Search for the cell housing the specified text and yield its [x, y] center coordinate. 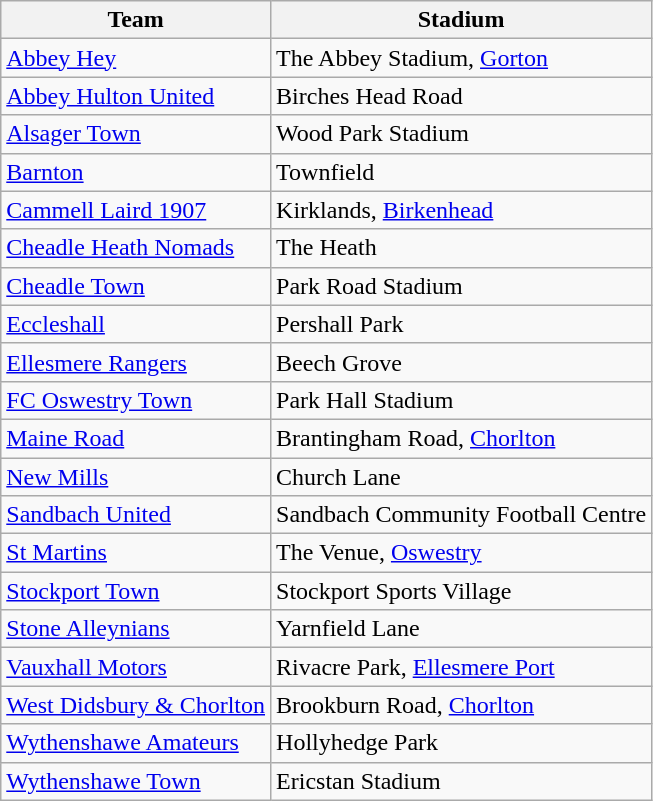
Ellesmere Rangers [136, 362]
Ericstan Stadium [462, 781]
Maine Road [136, 438]
Cheadle Town [136, 286]
Park Road Stadium [462, 286]
Kirklands, Birkenhead [462, 210]
Brookburn Road, Chorlton [462, 705]
Brantingham Road, Chorlton [462, 438]
Yarnfield Lane [462, 629]
Vauxhall Motors [136, 667]
Birches Head Road [462, 96]
Wythenshawe Town [136, 781]
Eccleshall [136, 324]
Team [136, 20]
Rivacre Park, Ellesmere Port [462, 667]
Stadium [462, 20]
FC Oswestry Town [136, 400]
Wood Park Stadium [462, 134]
Park Hall Stadium [462, 400]
Wythenshawe Amateurs [136, 743]
Sandbach Community Football Centre [462, 515]
Hollyhedge Park [462, 743]
St Martins [136, 553]
The Heath [462, 248]
Abbey Hey [136, 58]
Sandbach United [136, 515]
New Mills [136, 477]
Alsager Town [136, 134]
Beech Grove [462, 362]
Cammell Laird 1907 [136, 210]
Pershall Park [462, 324]
The Venue, Oswestry [462, 553]
West Didsbury & Chorlton [136, 705]
Townfield [462, 172]
Stockport Town [136, 591]
Barnton [136, 172]
Abbey Hulton United [136, 96]
The Abbey Stadium, Gorton [462, 58]
Stockport Sports Village [462, 591]
Church Lane [462, 477]
Stone Alleynians [136, 629]
Cheadle Heath Nomads [136, 248]
